Detect which cell encompasses the target text, then output its [x, y] center coordinate. 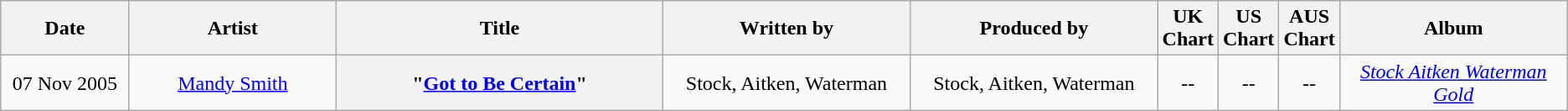
Written by [786, 29]
Date [65, 29]
"Got to Be Certain" [499, 82]
Title [499, 29]
Stock Aitken Waterman Gold [1453, 82]
07 Nov 2005 [65, 82]
Artist [233, 29]
AUS Chart [1309, 29]
Produced by [1034, 29]
US Chart [1248, 29]
UK Chart [1188, 29]
Album [1453, 29]
Mandy Smith [233, 82]
